Scan for the cell matching the given text and deliver its (x, y) coordinate at center. 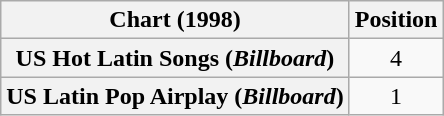
4 (396, 58)
US Latin Pop Airplay (Billboard) (175, 96)
Chart (1998) (175, 20)
1 (396, 96)
Position (396, 20)
US Hot Latin Songs (Billboard) (175, 58)
